Scan for the cell matching the given text and deliver its [x, y] coordinate at center. 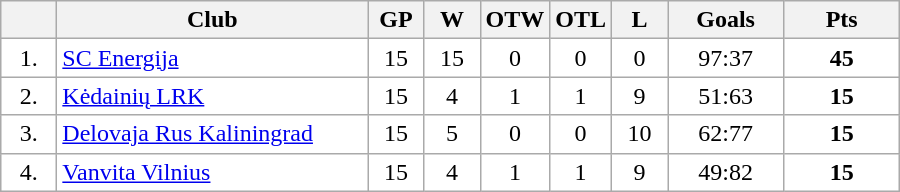
Goals [726, 20]
Club [212, 20]
Pts [842, 20]
OTW [515, 20]
62:77 [726, 134]
97:37 [726, 58]
10 [640, 134]
SC Energija [212, 58]
W [452, 20]
GP [396, 20]
3. [29, 134]
L [640, 20]
OTL [581, 20]
51:63 [726, 96]
2. [29, 96]
49:82 [726, 172]
Delovaja Rus Kaliningrad [212, 134]
5 [452, 134]
Kėdainių LRK [212, 96]
1. [29, 58]
4. [29, 172]
45 [842, 58]
Vanvita Vilnius [212, 172]
